From the cell containing the given text, extract its center point as (x, y) coordinate. 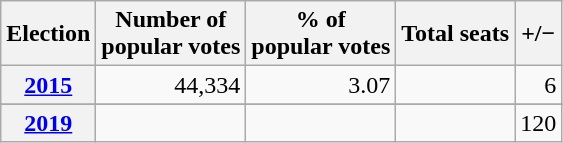
2019 (48, 123)
% ofpopular votes (321, 34)
6 (538, 85)
Total seats (456, 34)
+/− (538, 34)
44,334 (171, 85)
2015 (48, 85)
Number ofpopular votes (171, 34)
120 (538, 123)
3.07 (321, 85)
Election (48, 34)
